For the text-containing cell, return its midpoint in (X, Y) coordinate format. 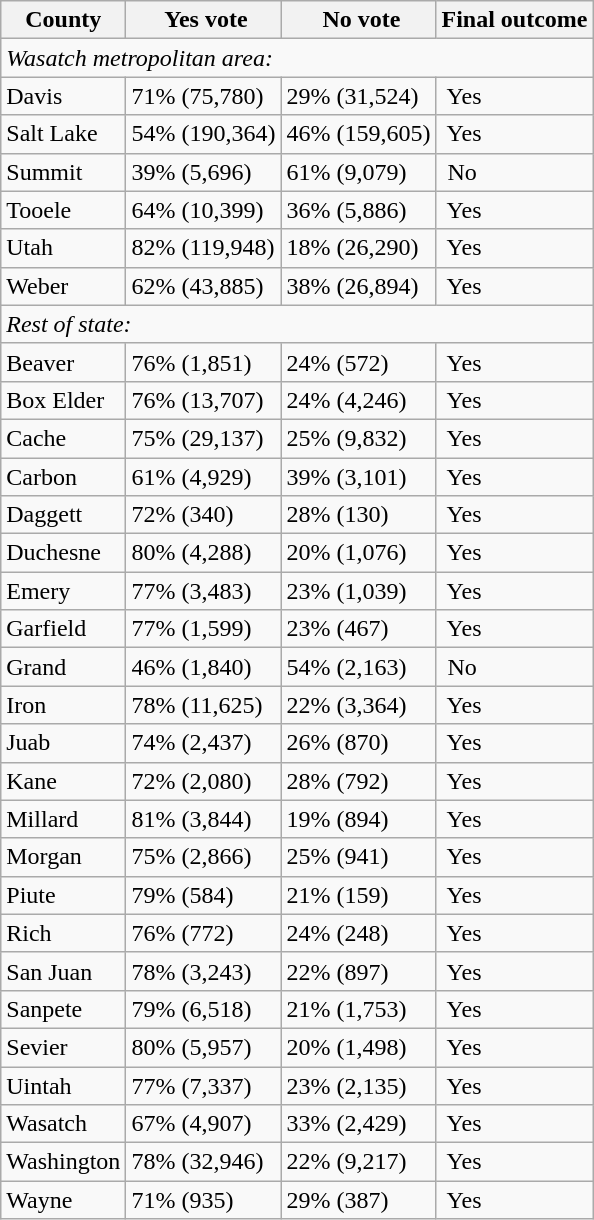
Final outcome (514, 20)
61% (9,079) (358, 172)
Cache (64, 438)
22% (9,217) (358, 1162)
71% (75,780) (204, 96)
Wasatch metropolitan area: (297, 58)
20% (1,498) (358, 1047)
67% (4,907) (204, 1124)
72% (340) (204, 515)
23% (1,039) (358, 591)
28% (792) (358, 781)
76% (772) (204, 933)
71% (935) (204, 1200)
77% (7,337) (204, 1085)
54% (2,163) (358, 667)
77% (3,483) (204, 591)
28% (130) (358, 515)
62% (43,885) (204, 286)
Tooele (64, 210)
82% (119,948) (204, 248)
39% (5,696) (204, 172)
Wayne (64, 1200)
19% (894) (358, 819)
78% (32,946) (204, 1162)
80% (5,957) (204, 1047)
Utah (64, 248)
Uintah (64, 1085)
Millard (64, 819)
80% (4,288) (204, 553)
Daggett (64, 515)
Morgan (64, 857)
Carbon (64, 477)
24% (4,246) (358, 400)
18% (26,290) (358, 248)
No vote (358, 20)
25% (9,832) (358, 438)
20% (1,076) (358, 553)
77% (1,599) (204, 629)
Juab (64, 743)
Iron (64, 705)
25% (941) (358, 857)
Beaver (64, 362)
29% (387) (358, 1200)
75% (2,866) (204, 857)
Summit (64, 172)
Duchesne (64, 553)
Sanpete (64, 1009)
78% (3,243) (204, 971)
County (64, 20)
78% (11,625) (204, 705)
21% (1,753) (358, 1009)
22% (3,364) (358, 705)
26% (870) (358, 743)
Grand (64, 667)
Yes vote (204, 20)
San Juan (64, 971)
Emery (64, 591)
Washington (64, 1162)
76% (13,707) (204, 400)
29% (31,524) (358, 96)
79% (6,518) (204, 1009)
39% (3,101) (358, 477)
74% (2,437) (204, 743)
Davis (64, 96)
23% (467) (358, 629)
Wasatch (64, 1124)
23% (2,135) (358, 1085)
Piute (64, 895)
46% (159,605) (358, 134)
76% (1,851) (204, 362)
22% (897) (358, 971)
54% (190,364) (204, 134)
72% (2,080) (204, 781)
Rest of state: (297, 324)
Garfield (64, 629)
24% (572) (358, 362)
Rich (64, 933)
64% (10,399) (204, 210)
Box Elder (64, 400)
81% (3,844) (204, 819)
Sevier (64, 1047)
24% (248) (358, 933)
Kane (64, 781)
Salt Lake (64, 134)
79% (584) (204, 895)
21% (159) (358, 895)
36% (5,886) (358, 210)
61% (4,929) (204, 477)
33% (2,429) (358, 1124)
75% (29,137) (204, 438)
46% (1,840) (204, 667)
Weber (64, 286)
38% (26,894) (358, 286)
